Find where the given text appears and provide that cell's center as [x, y] coordinate. 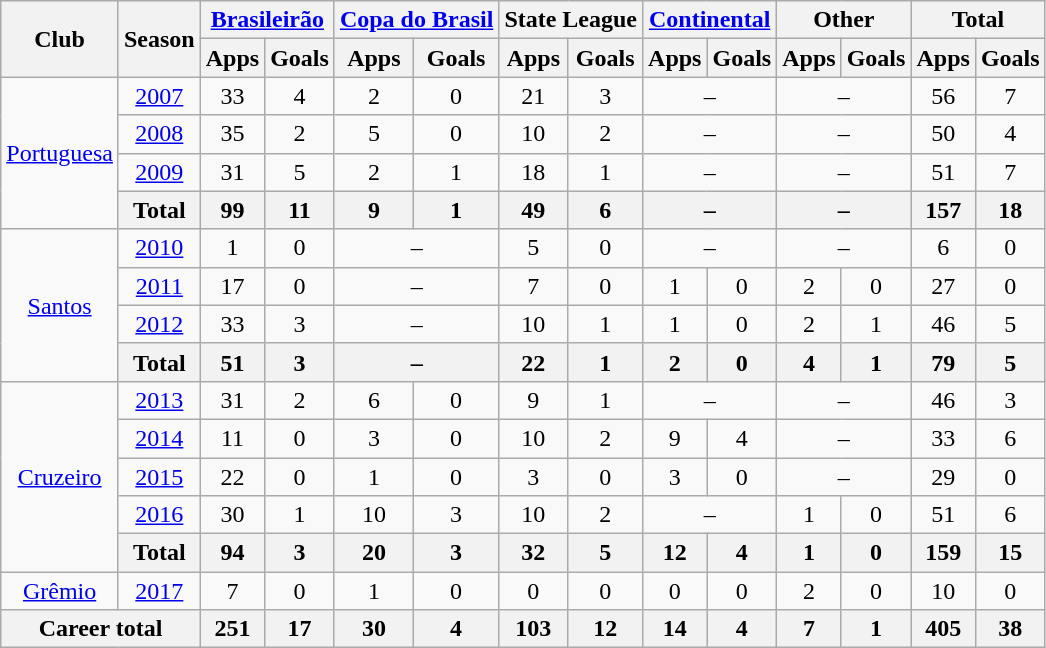
2007 [159, 96]
79 [943, 362]
35 [232, 134]
Grêmio [60, 591]
State League [571, 20]
2009 [159, 172]
2014 [159, 438]
Copa do Brasil [416, 20]
Brasileirão [267, 20]
2016 [159, 515]
21 [534, 96]
157 [943, 210]
Season [159, 39]
2008 [159, 134]
251 [232, 629]
29 [943, 477]
159 [943, 553]
32 [534, 553]
Santos [60, 305]
103 [534, 629]
38 [1010, 629]
20 [374, 553]
2015 [159, 477]
405 [943, 629]
50 [943, 134]
2012 [159, 324]
14 [675, 629]
2017 [159, 591]
2010 [159, 248]
49 [534, 210]
Cruzeiro [60, 476]
27 [943, 286]
Continental [710, 20]
56 [943, 96]
2013 [159, 400]
15 [1010, 553]
99 [232, 210]
Other [844, 20]
2011 [159, 286]
Portuguesa [60, 153]
94 [232, 553]
Career total [100, 629]
Club [60, 39]
